Return (X, Y) of the center of cell containing provided text 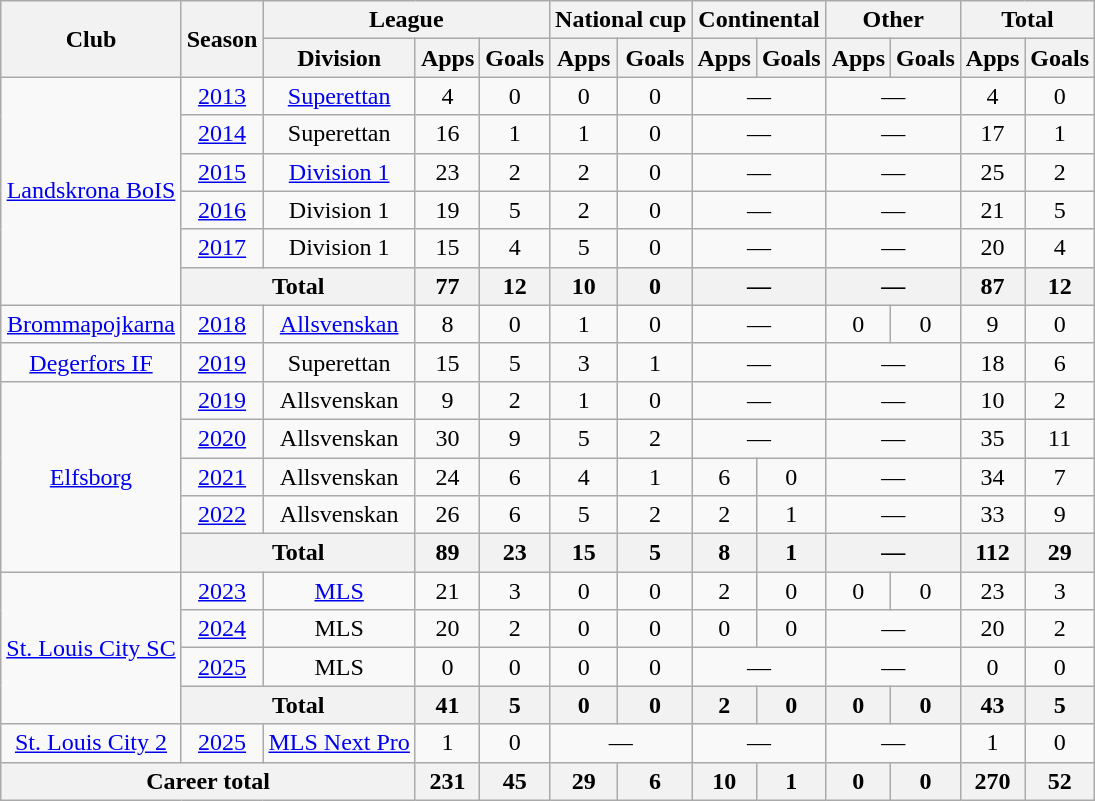
35 (992, 438)
2022 (222, 515)
2021 (222, 477)
87 (992, 286)
Club (91, 39)
2024 (222, 629)
Continental (759, 20)
112 (992, 553)
2020 (222, 438)
2023 (222, 591)
League (406, 20)
231 (447, 781)
7 (1060, 477)
41 (447, 705)
MLS Next Pro (339, 743)
2018 (222, 324)
Brommapojkarna (91, 324)
Division (339, 58)
2016 (222, 210)
Other (893, 20)
2015 (222, 172)
270 (992, 781)
Career total (208, 781)
Landskrona BoIS (91, 191)
Degerfors IF (91, 362)
30 (447, 438)
2013 (222, 96)
25 (992, 172)
National cup (621, 20)
52 (1060, 781)
26 (447, 515)
2014 (222, 134)
19 (447, 210)
77 (447, 286)
89 (447, 553)
24 (447, 477)
St. Louis City 2 (91, 743)
St. Louis City SC (91, 648)
33 (992, 515)
43 (992, 705)
2017 (222, 248)
16 (447, 134)
45 (515, 781)
34 (992, 477)
Elfsborg (91, 476)
18 (992, 362)
Season (222, 39)
17 (992, 134)
11 (1060, 438)
